Pinpoint the cell where the given text exists, returning its [X, Y] midpoint coordinate. 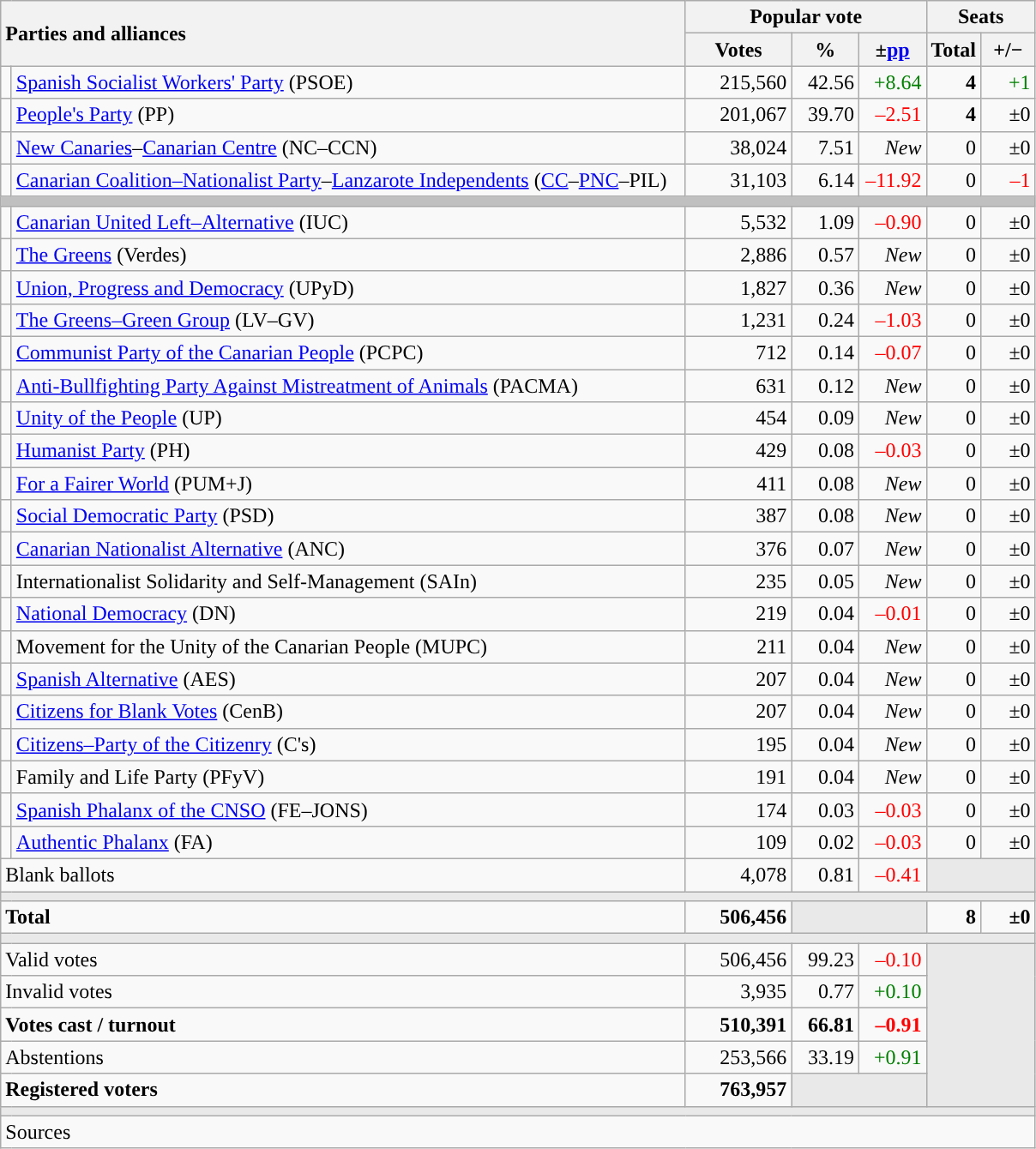
510,391 [738, 1025]
Spanish Alternative (AES) [348, 679]
201,067 [738, 115]
The Greens (Verdes) [348, 255]
253,566 [738, 1057]
429 [738, 451]
0.14 [825, 352]
Popular vote [806, 17]
–0.90 [892, 222]
People's Party (PP) [348, 115]
195 [738, 744]
Invalid votes [343, 992]
66.81 [825, 1025]
Anti-Bullfighting Party Against Mistreatment of Animals (PACMA) [348, 385]
0.07 [825, 549]
33.19 [825, 1057]
Abstentions [343, 1057]
–0.91 [892, 1025]
0.05 [825, 581]
0.81 [825, 875]
Unity of the People (UP) [348, 418]
219 [738, 614]
Citizens–Party of the Citizenry (C's) [348, 744]
Movement for the Unity of the Canarian People (MUPC) [348, 647]
387 [738, 516]
+/− [1009, 50]
454 [738, 418]
0.57 [825, 255]
39.70 [825, 115]
Canarian Nationalist Alternative (ANC) [348, 549]
Social Democratic Party (PSD) [348, 516]
0.03 [825, 809]
Citizens for Blank Votes (CenB) [348, 712]
0.36 [825, 287]
Communist Party of the Canarian People (PCPC) [348, 352]
3,935 [738, 992]
Canarian Coalition–Nationalist Party–Lanzarote Independents (CC–PNC–PIL) [348, 180]
Parties and alliances [343, 33]
–1.03 [892, 320]
235 [738, 581]
763,957 [738, 1090]
1,827 [738, 287]
712 [738, 352]
Blank ballots [343, 875]
Spanish Phalanx of the CNSO (FE–JONS) [348, 809]
% [825, 50]
42.56 [825, 82]
5,532 [738, 222]
The Greens–Green Group (LV–GV) [348, 320]
–0.01 [892, 614]
Canarian United Left–Alternative (IUC) [348, 222]
1,231 [738, 320]
4,078 [738, 875]
211 [738, 647]
–0.07 [892, 352]
0.02 [825, 842]
Valid votes [343, 960]
Internationalist Solidarity and Self-Management (SAIn) [348, 581]
31,103 [738, 180]
6.14 [825, 180]
–0.41 [892, 875]
0.77 [825, 992]
215,560 [738, 82]
174 [738, 809]
0.12 [825, 385]
Humanist Party (PH) [348, 451]
8 [954, 917]
Spanish Socialist Workers' Party (PSOE) [348, 82]
38,024 [738, 147]
7.51 [825, 147]
0.09 [825, 418]
New Canaries–Canarian Centre (NC–CCN) [348, 147]
+1 [1009, 82]
For a Fairer World (PUM+J) [348, 484]
Votes [738, 50]
–0.10 [892, 960]
Authentic Phalanx (FA) [348, 842]
Seats [981, 17]
1.09 [825, 222]
+8.64 [892, 82]
Union, Progress and Democracy (UPyD) [348, 287]
+0.91 [892, 1057]
0.24 [825, 320]
Registered voters [343, 1090]
2,886 [738, 255]
–2.51 [892, 115]
376 [738, 549]
–1 [1009, 180]
+0.10 [892, 992]
±pp [892, 50]
Family and Life Party (PFyV) [348, 777]
109 [738, 842]
National Democracy (DN) [348, 614]
Sources [518, 1132]
–11.92 [892, 180]
191 [738, 777]
99.23 [825, 960]
631 [738, 385]
411 [738, 484]
Votes cast / turnout [343, 1025]
